Provide the [x, y] coordinate of the cell's center where the given text is located.  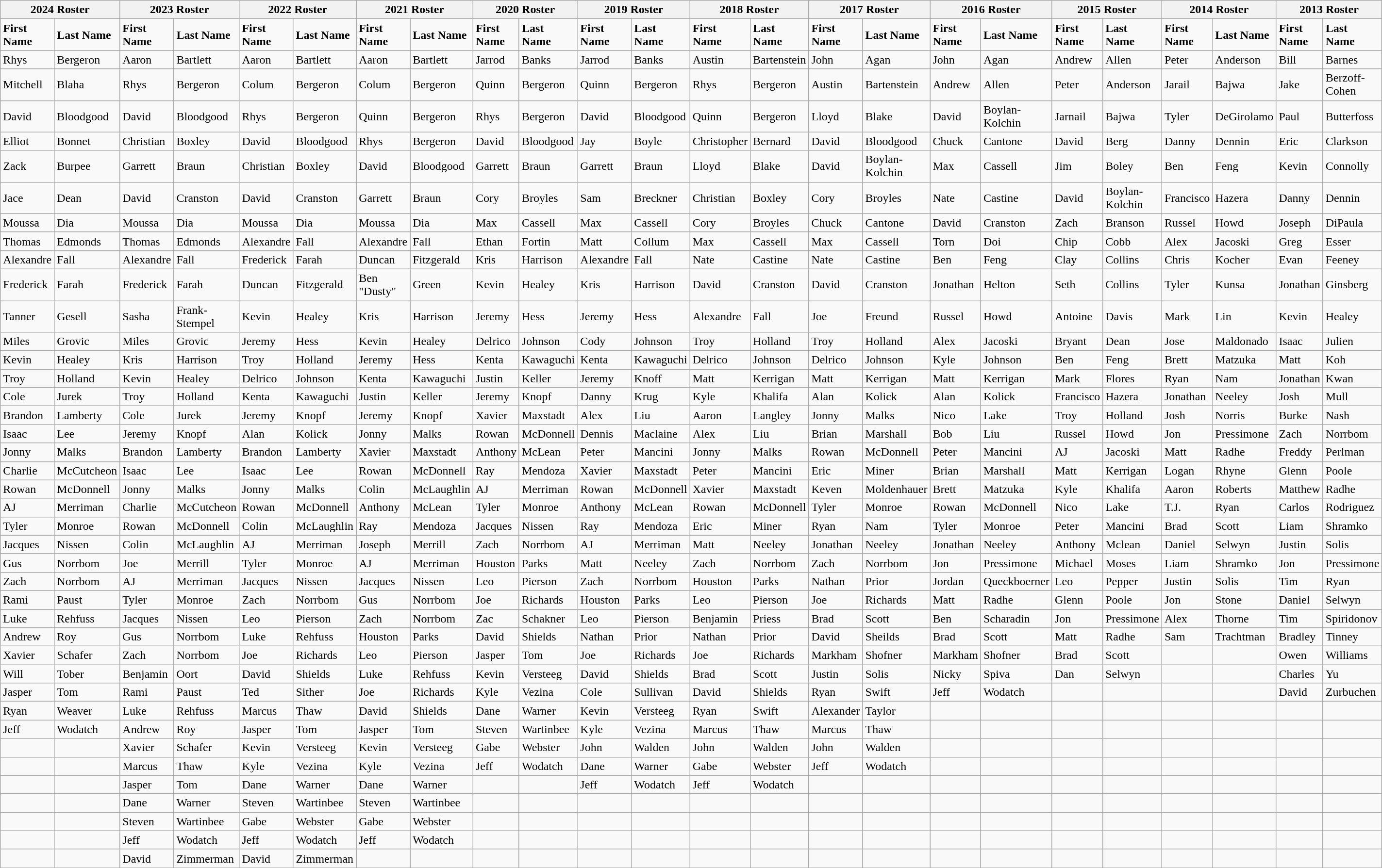
Berg [1132, 141]
Bonnet [87, 141]
Charles [1299, 674]
Jake [1299, 84]
2016 Roster [991, 10]
Jay [605, 141]
Connolly [1352, 166]
DiPaula [1352, 223]
Scharadin [1016, 619]
Greg [1299, 241]
Mitchell [27, 84]
Antoine [1077, 316]
Ted [266, 692]
Kunsa [1245, 284]
Alexander [836, 711]
Krug [661, 397]
Koh [1352, 360]
Doi [1016, 241]
Queckboerner [1016, 581]
Bill [1299, 60]
Ben "Dusty" [383, 284]
2015 Roster [1107, 10]
Roberts [1245, 489]
Spiridonov [1352, 619]
Zack [27, 166]
Jim [1077, 166]
Rodriguez [1352, 508]
Mull [1352, 397]
Schakner [548, 619]
Blaha [87, 84]
Yu [1352, 674]
Matthew [1299, 489]
Esser [1352, 241]
T.J. [1187, 508]
Torn [955, 241]
Bryant [1077, 342]
Tober [87, 674]
Sither [325, 692]
DeGirolamo [1245, 116]
Jace [27, 198]
Maldonado [1245, 342]
Moldenhauer [896, 489]
2021 Roster [415, 10]
Feeney [1352, 260]
Jarnail [1077, 116]
Bob [955, 434]
Bernard [780, 141]
Frank-Stempel [207, 316]
Chris [1187, 260]
Knoff [661, 378]
Spiva [1016, 674]
Trachtman [1245, 637]
2023 Roster [180, 10]
Weaver [87, 711]
Chip [1077, 241]
2022 Roster [298, 10]
Helton [1016, 284]
Collum [661, 241]
Oort [207, 674]
2017 Roster [869, 10]
Christopher [720, 141]
Clarkson [1352, 141]
Nicky [955, 674]
Elliot [27, 141]
2019 Roster [634, 10]
Mclean [1132, 544]
Cobb [1132, 241]
Cody [605, 342]
Zurbuchen [1352, 692]
Burpee [87, 166]
Evan [1299, 260]
Logan [1187, 471]
2024 Roster [60, 10]
2013 Roster [1329, 10]
Berzoff-Cohen [1352, 84]
Breckner [661, 198]
Burke [1299, 415]
Jarail [1187, 84]
Stone [1245, 600]
Seth [1077, 284]
Pepper [1132, 581]
Fortin [548, 241]
Boley [1132, 166]
Williams [1352, 655]
Owen [1299, 655]
Will [27, 674]
Dennis [605, 434]
Kocher [1245, 260]
Thorne [1245, 619]
Lin [1245, 316]
Michael [1077, 563]
Carlos [1299, 508]
Boyle [661, 141]
Sullivan [661, 692]
Gesell [87, 316]
Branson [1132, 223]
2020 Roster [525, 10]
Julien [1352, 342]
Bradley [1299, 637]
Tanner [27, 316]
Maclaine [661, 434]
Dan [1077, 674]
Green [442, 284]
Taylor [896, 711]
Jose [1187, 342]
Norris [1245, 415]
Ginsberg [1352, 284]
Ethan [496, 241]
Priess [780, 619]
Butterfoss [1352, 116]
Zac [496, 619]
Nash [1352, 415]
Freund [896, 316]
Sasha [147, 316]
Barnes [1352, 60]
Flores [1132, 378]
Perlman [1352, 452]
Sheilds [896, 637]
Rhyne [1245, 471]
Langley [780, 415]
Freddy [1299, 452]
Tinney [1352, 637]
Keven [836, 489]
Kwan [1352, 378]
Davis [1132, 316]
Paul [1299, 116]
2014 Roster [1218, 10]
Moses [1132, 563]
Clay [1077, 260]
Jordan [955, 581]
2018 Roster [749, 10]
